Determine the (X, Y) coordinate at the center of the cell enclosing the given text.  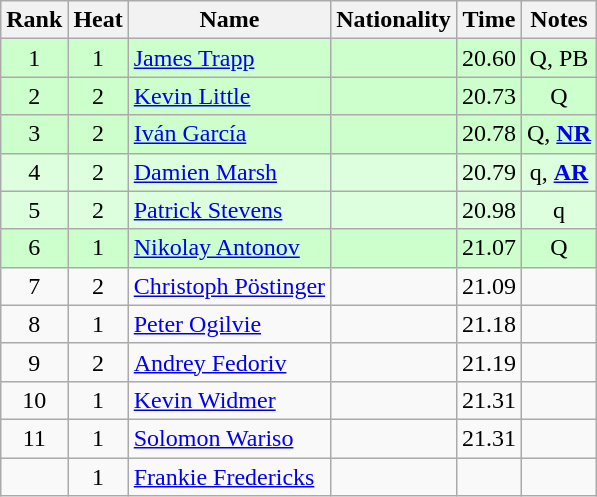
James Trapp (229, 58)
4 (34, 172)
21.07 (488, 248)
21.19 (488, 362)
20.60 (488, 58)
Time (488, 20)
3 (34, 134)
Patrick Stevens (229, 210)
Andrey Fedoriv (229, 362)
8 (34, 324)
9 (34, 362)
Nationality (394, 20)
Frankie Fredericks (229, 477)
21.09 (488, 286)
Christoph Pöstinger (229, 286)
Damien Marsh (229, 172)
Name (229, 20)
5 (34, 210)
Kevin Widmer (229, 400)
Notes (558, 20)
20.78 (488, 134)
Q, NR (558, 134)
q, AR (558, 172)
Rank (34, 20)
Kevin Little (229, 96)
Iván García (229, 134)
q (558, 210)
7 (34, 286)
20.98 (488, 210)
6 (34, 248)
21.18 (488, 324)
Nikolay Antonov (229, 248)
Q, PB (558, 58)
11 (34, 438)
10 (34, 400)
Solomon Wariso (229, 438)
Peter Ogilvie (229, 324)
Heat (98, 20)
20.73 (488, 96)
20.79 (488, 172)
